Locate the cell with the specified text and output its (X, Y) center coordinate. 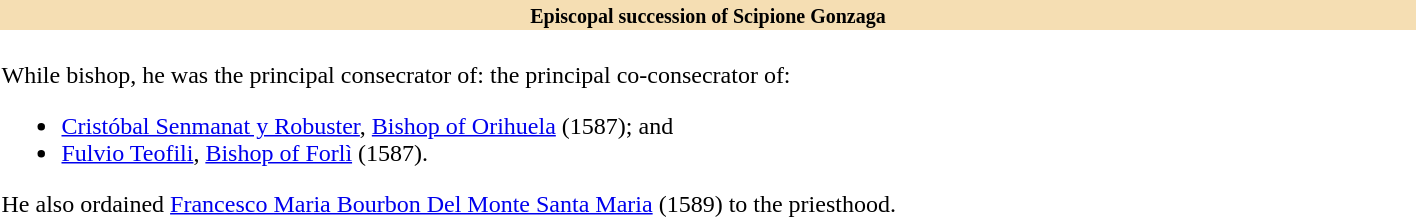
Episcopal succession of Scipione Gonzaga (708, 15)
